Return [X, Y] of the center of cell containing provided text 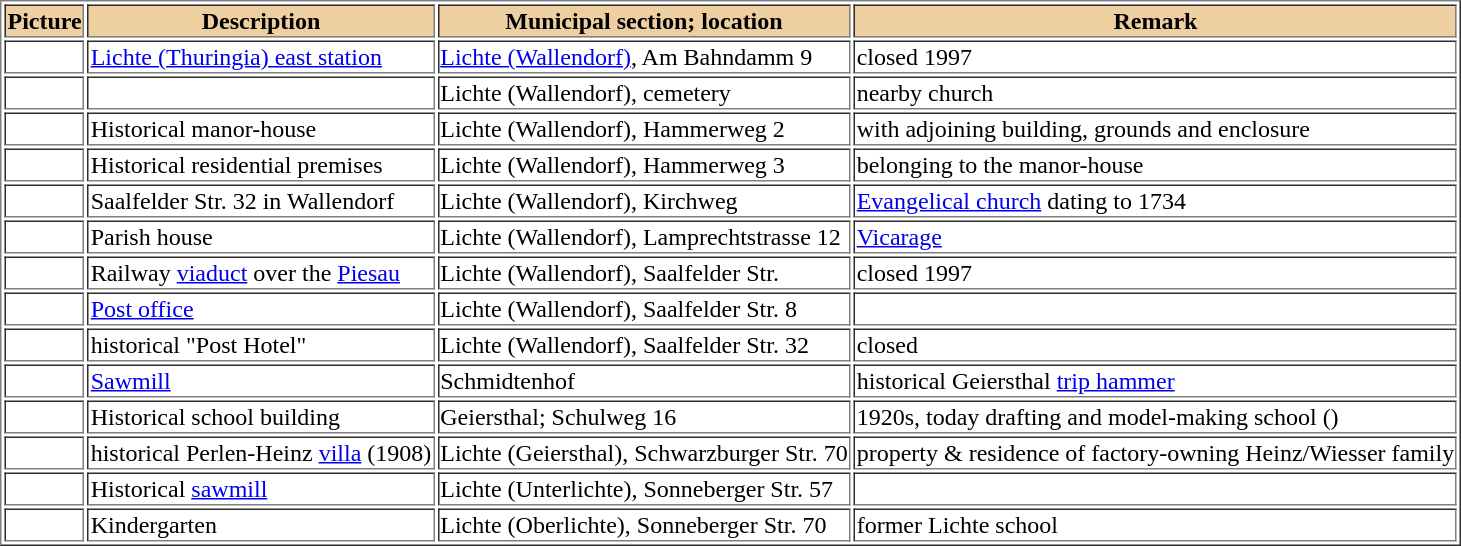
Sawmill [262, 380]
property & residence of factory-owning Heinz/Wiesser family [1156, 452]
Lichte (Wallendorf), Kirchweg [644, 200]
Historical residential premises [262, 164]
Historical school building [262, 416]
Geiersthal; Schulweg 16 [644, 416]
Remark [1156, 20]
Lichte (Wallendorf), Hammerweg 2 [644, 128]
historical "Post Hotel" [262, 344]
1920s, today drafting and model-making school () [1156, 416]
Kindergarten [262, 524]
Lichte (Wallendorf), cemetery [644, 92]
Lichte (Wallendorf), Hammerweg 3 [644, 164]
Evangelical church dating to 1734 [1156, 200]
Picture [44, 20]
Saalfelder Str. 32 in Wallendorf [262, 200]
Lichte (Thuringia) east station [262, 56]
Schmidtenhof [644, 380]
historical Perlen-Heinz villa (1908) [262, 452]
Description [262, 20]
Lichte (Wallendorf), Saalfelder Str. [644, 272]
Lichte (Wallendorf), Saalfelder Str. 8 [644, 308]
Post office [262, 308]
historical Geiersthal trip hammer [1156, 380]
Parish house [262, 236]
with adjoining building, grounds and enclosure [1156, 128]
belonging to the manor-house [1156, 164]
Railway viaduct over the Piesau [262, 272]
Historical manor-house [262, 128]
Lichte (Wallendorf), Saalfelder Str. 32 [644, 344]
Lichte (Wallendorf), Am Bahndamm 9 [644, 56]
Municipal section; location [644, 20]
Lichte (Geiersthal), Schwarzburger Str. 70 [644, 452]
Lichte (Unterlichte), Sonneberger Str. 57 [644, 488]
Lichte (Wallendorf), Lamprechtstrasse 12 [644, 236]
Vicarage [1156, 236]
nearby church [1156, 92]
Historical sawmill [262, 488]
Lichte (Oberlichte), Sonneberger Str. 70 [644, 524]
closed [1156, 344]
former Lichte school [1156, 524]
